Determine the (x, y) coordinate at the center of the cell enclosing the given text.  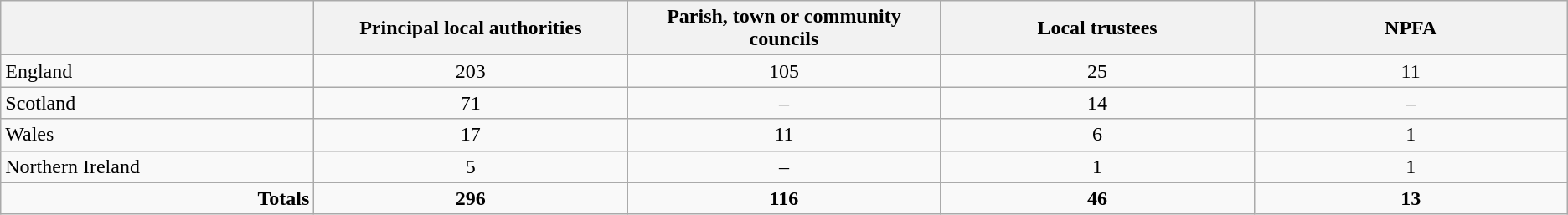
5 (471, 166)
Wales (157, 135)
Parish, town or community councils (784, 28)
Scotland (157, 103)
116 (784, 198)
25 (1097, 71)
46 (1097, 198)
Local trustees (1097, 28)
Totals (157, 198)
13 (1411, 198)
NPFA (1411, 28)
Northern Ireland (157, 166)
296 (471, 198)
Principal local authorities (471, 28)
14 (1097, 103)
203 (471, 71)
17 (471, 135)
105 (784, 71)
England (157, 71)
71 (471, 103)
6 (1097, 135)
